Capture the cell that displays the provided text and extract its (x, y) central coordinate. 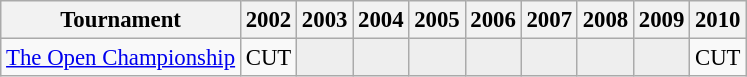
2003 (325, 20)
2005 (437, 20)
2006 (493, 20)
2007 (549, 20)
2002 (268, 20)
2004 (381, 20)
2008 (605, 20)
The Open Championship (121, 58)
2009 (661, 20)
2010 (718, 20)
Tournament (121, 20)
